Detect which cell encompasses the target text, then output its (X, Y) center coordinate. 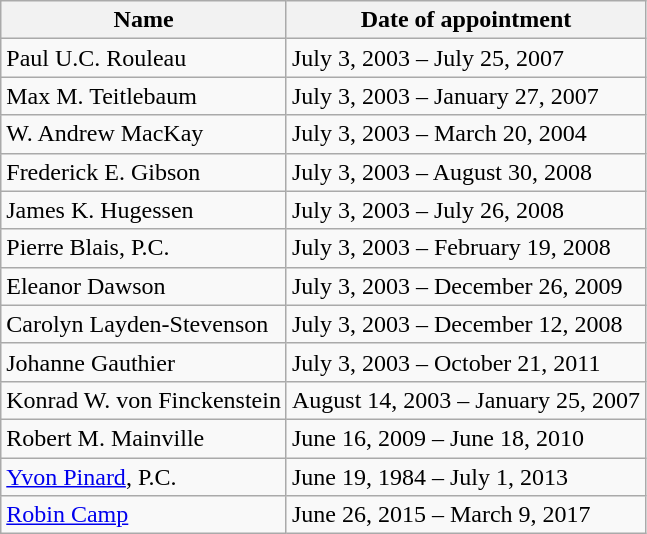
Eleanor Dawson (144, 286)
July 3, 2003 – December 12, 2008 (466, 324)
Carolyn Layden-Stevenson (144, 324)
June 19, 1984 – July 1, 2013 (466, 477)
Date of appointment (466, 20)
June 26, 2015 – March 9, 2017 (466, 515)
Johanne Gauthier (144, 362)
July 3, 2003 – March 20, 2004 (466, 134)
July 3, 2003 – July 25, 2007 (466, 58)
August 14, 2003 – January 25, 2007 (466, 400)
Yvon Pinard, P.C. (144, 477)
Paul U.C. Rouleau (144, 58)
June 16, 2009 – June 18, 2010 (466, 438)
Max M. Teitlebaum (144, 96)
Konrad W. von Finckenstein (144, 400)
July 3, 2003 – October 21, 2011 (466, 362)
July 3, 2003 – January 27, 2007 (466, 96)
July 3, 2003 – July 26, 2008 (466, 210)
Name (144, 20)
Pierre Blais, P.C. (144, 248)
W. Andrew MacKay (144, 134)
July 3, 2003 – August 30, 2008 (466, 172)
Frederick E. Gibson (144, 172)
James K. Hugessen (144, 210)
Robin Camp (144, 515)
July 3, 2003 – December 26, 2009 (466, 286)
Robert M. Mainville (144, 438)
July 3, 2003 – February 19, 2008 (466, 248)
